Return the [X, Y] coordinate for the center point of the cell that contains the specified text.  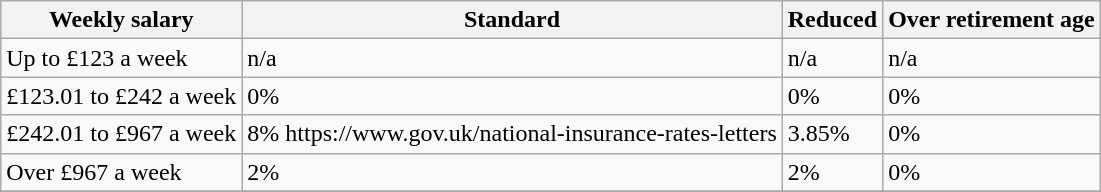
Over £967 a week [122, 172]
Reduced [832, 20]
8% https://www.gov.uk/national-insurance-rates-letters [512, 134]
£123.01 to £242 a week [122, 96]
£242.01 to £967 a week [122, 134]
Standard [512, 20]
Weekly salary [122, 20]
3.85% [832, 134]
Over retirement age [992, 20]
Up to £123 a week [122, 58]
